Pinpoint the cell where the given text exists, returning its (X, Y) midpoint coordinate. 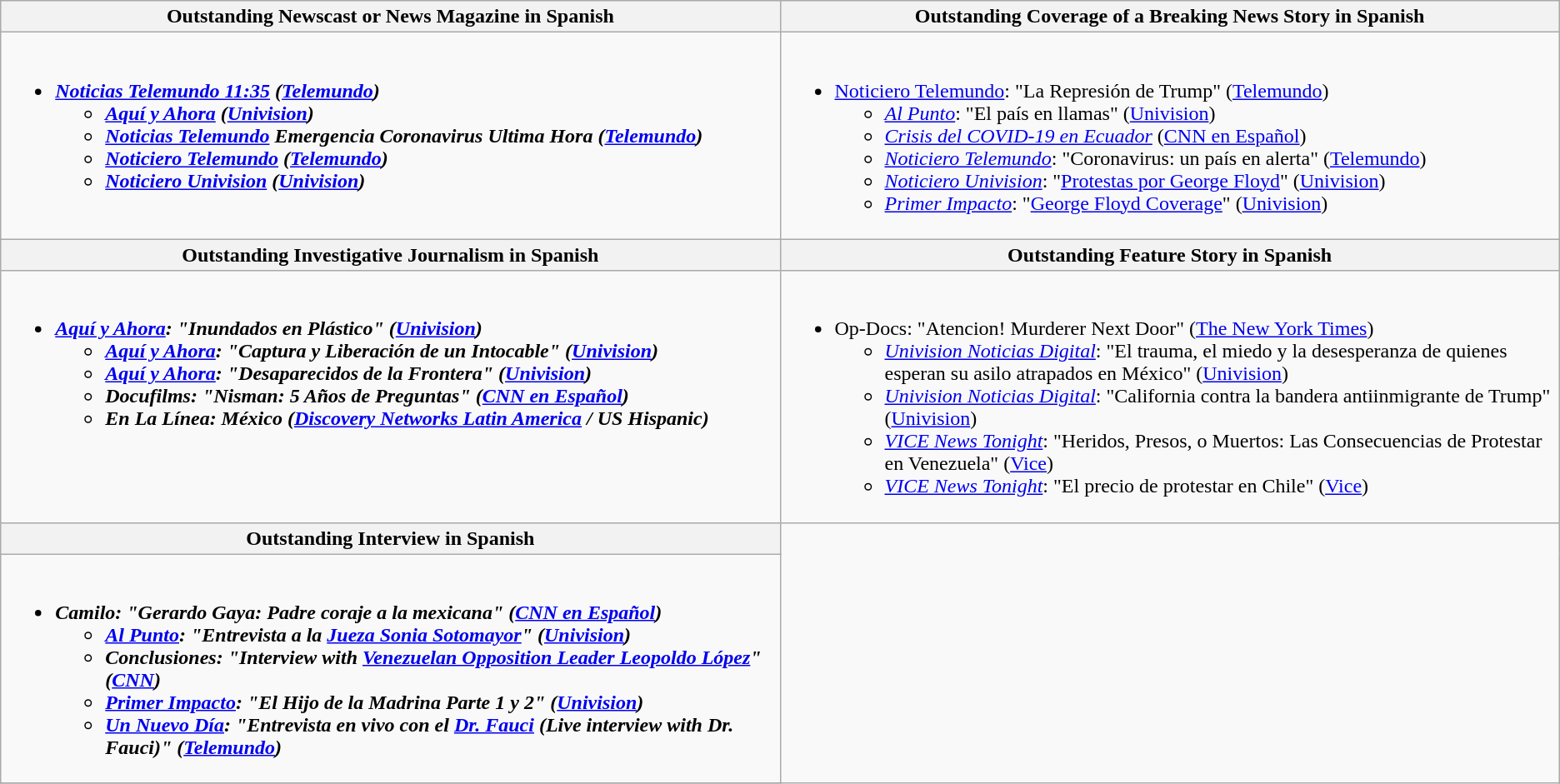
Outstanding Investigative Journalism in Spanish (390, 255)
Outstanding Newscast or News Magazine in Spanish (390, 17)
Outstanding Interview in Spanish (390, 538)
Outstanding Feature Story in Spanish (1170, 255)
Outstanding Coverage of a Breaking News Story in Spanish (1170, 17)
